Locate the cell with the specified text and output its (x, y) center coordinate. 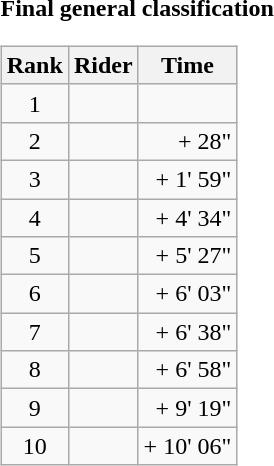
8 (34, 370)
+ 10' 06" (188, 446)
+ 6' 38" (188, 332)
3 (34, 179)
9 (34, 408)
10 (34, 446)
+ 9' 19" (188, 408)
4 (34, 217)
+ 1' 59" (188, 179)
+ 5' 27" (188, 256)
+ 6' 58" (188, 370)
+ 4' 34" (188, 217)
Rider (103, 65)
5 (34, 256)
2 (34, 141)
1 (34, 103)
+ 6' 03" (188, 294)
+ 28" (188, 141)
Rank (34, 65)
Time (188, 65)
7 (34, 332)
6 (34, 294)
